Scan for the cell matching the given text and deliver its (x, y) coordinate at center. 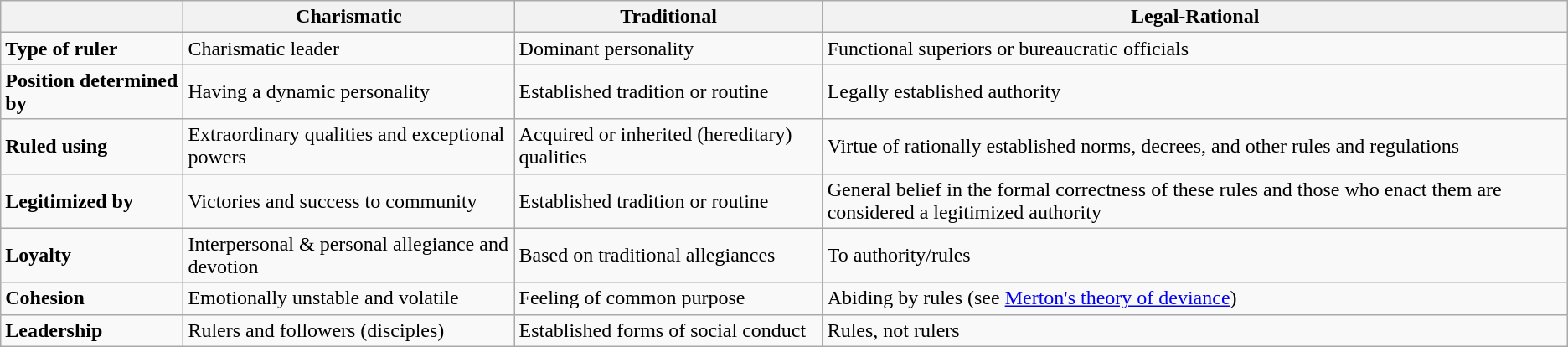
Acquired or inherited (hereditary) qualities (668, 146)
Rulers and followers (disciples) (348, 330)
Cohesion (92, 298)
Type of ruler (92, 49)
Extraordinary qualities and exceptional powers (348, 146)
Rules, not rulers (1194, 330)
Legitimized by (92, 201)
Abiding by rules (see Merton's theory of deviance) (1194, 298)
Ruled using (92, 146)
Feeling of common purpose (668, 298)
Interpersonal & personal allegiance and devotion (348, 255)
Charismatic leader (348, 49)
Emotionally unstable and volatile (348, 298)
To authority/rules (1194, 255)
Established forms of social conduct (668, 330)
Position determined by (92, 92)
Based on traditional allegiances (668, 255)
Virtue of rationally established norms, decrees, and other rules and regulations (1194, 146)
Loyalty (92, 255)
Traditional (668, 17)
Legally established authority (1194, 92)
Leadership (92, 330)
Legal-Rational (1194, 17)
Dominant personality (668, 49)
Functional superiors or bureaucratic officials (1194, 49)
General belief in the formal correctness of these rules and those who enact them are considered a legitimized authority (1194, 201)
Charismatic (348, 17)
Victories and success to community (348, 201)
Having a dynamic personality (348, 92)
